Detect which cell encompasses the target text, then output its (X, Y) center coordinate. 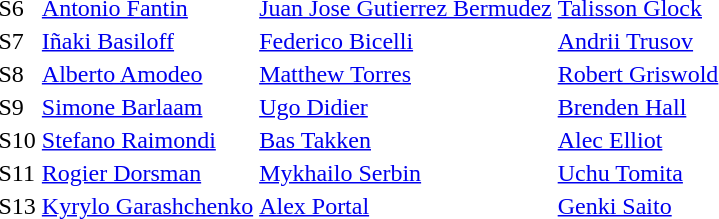
Matthew Torres (406, 74)
Iñaki Basiloff (147, 41)
Alberto Amodeo (147, 74)
Simone Barlaam (147, 107)
Ugo Didier (406, 107)
Rogier Dorsman (147, 173)
Stefano Raimondi (147, 140)
Mykhailo Serbin (406, 173)
Federico Bicelli (406, 41)
Bas Takken (406, 140)
